Return the (X, Y) coordinate for the center point of the cell that contains the specified text.  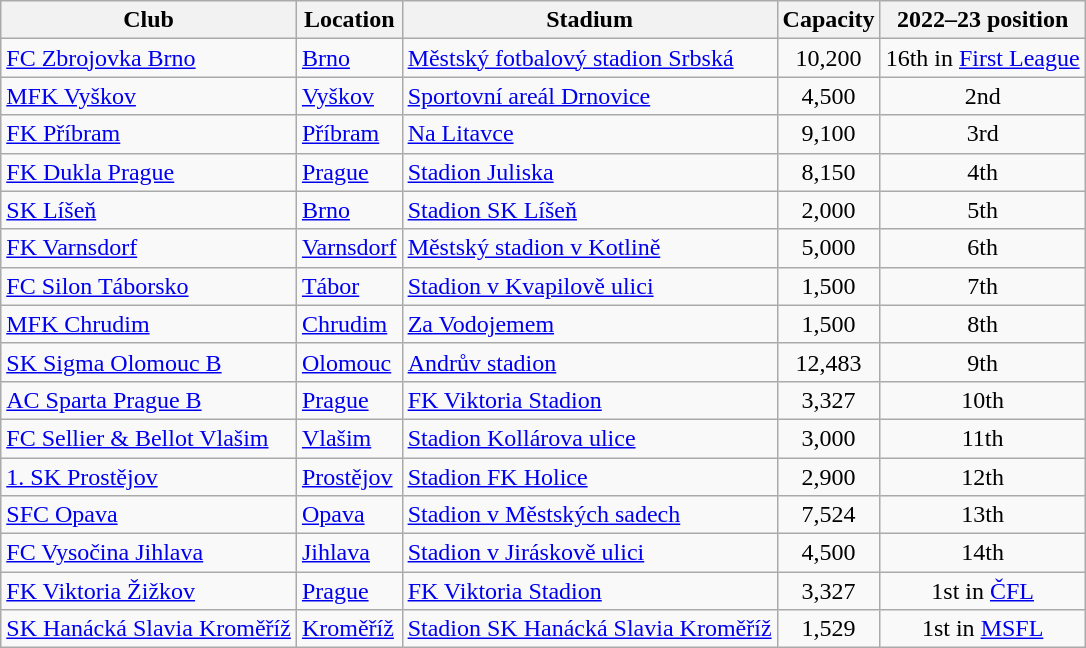
Prostějov (349, 477)
6th (982, 248)
10th (982, 400)
Za Vodojemem (590, 324)
1st in ČFL (982, 591)
5,000 (828, 248)
SK Hanácká Slavia Kroměříž (149, 629)
Stadion v Kvapilově ulici (590, 286)
FK Viktoria Žižkov (149, 591)
Stadion v Městských sadech (590, 515)
8th (982, 324)
2nd (982, 96)
12,483 (828, 362)
Vyškov (349, 96)
9th (982, 362)
Olomouc (349, 362)
Club (149, 20)
7,524 (828, 515)
3,000 (828, 438)
Stadion v Jiráskově ulici (590, 553)
MFK Chrudim (149, 324)
10,200 (828, 58)
FK Dukla Prague (149, 172)
Andrův stadion (590, 362)
13th (982, 515)
Městský fotbalový stadion Srbská (590, 58)
16th in First League (982, 58)
Tábor (349, 286)
8,150 (828, 172)
Příbram (349, 134)
SK Líšeň (149, 210)
Opava (349, 515)
Chrudim (349, 324)
Na Litavce (590, 134)
Stadion Kollárova ulice (590, 438)
5th (982, 210)
Vlašim (349, 438)
Sportovní areál Drnovice (590, 96)
Stadion SK Hanácká Slavia Kroměříž (590, 629)
Kroměříž (349, 629)
Stadion FK Holice (590, 477)
Stadion Juliska (590, 172)
2022–23 position (982, 20)
SFC Opava (149, 515)
9,100 (828, 134)
Capacity (828, 20)
4th (982, 172)
14th (982, 553)
FK Varnsdorf (149, 248)
3rd (982, 134)
SK Sigma Olomouc B (149, 362)
11th (982, 438)
Varnsdorf (349, 248)
FC Sellier & Bellot Vlašim (149, 438)
Location (349, 20)
FK Příbram (149, 134)
12th (982, 477)
FC Silon Táborsko (149, 286)
Městský stadion v Kotlině (590, 248)
Stadium (590, 20)
1,529 (828, 629)
1. SK Prostějov (149, 477)
MFK Vyškov (149, 96)
1st in MSFL (982, 629)
FC Zbrojovka Brno (149, 58)
7th (982, 286)
Jihlava (349, 553)
AC Sparta Prague B (149, 400)
Stadion SK Líšeň (590, 210)
FC Vysočina Jihlava (149, 553)
2,900 (828, 477)
2,000 (828, 210)
